Scan for the cell matching the given text and deliver its [X, Y] coordinate at center. 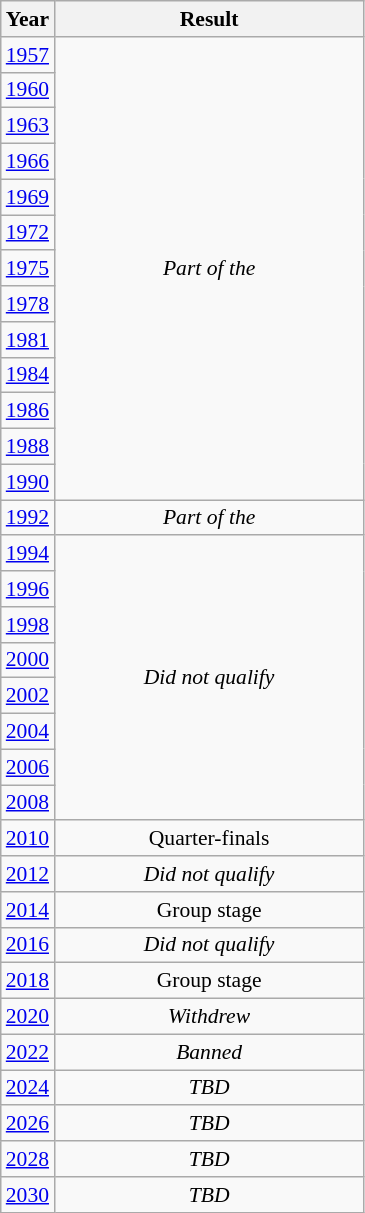
1992 [28, 518]
1972 [28, 233]
2012 [28, 874]
2028 [28, 1159]
2008 [28, 803]
1969 [28, 197]
1957 [28, 55]
2016 [28, 945]
Banned [209, 1052]
2030 [28, 1195]
1981 [28, 340]
1988 [28, 447]
2018 [28, 981]
Year [28, 19]
1984 [28, 375]
2000 [28, 660]
1996 [28, 589]
1978 [28, 304]
Quarter-finals [209, 839]
2024 [28, 1088]
1986 [28, 411]
1960 [28, 90]
2002 [28, 696]
1966 [28, 162]
1975 [28, 269]
2022 [28, 1052]
Withdrew [209, 1017]
2010 [28, 839]
1998 [28, 625]
2004 [28, 732]
2026 [28, 1124]
2006 [28, 767]
1963 [28, 126]
1994 [28, 554]
Result [209, 19]
2014 [28, 910]
2020 [28, 1017]
1990 [28, 482]
